Search for the cell housing the specified text and yield its (x, y) center coordinate. 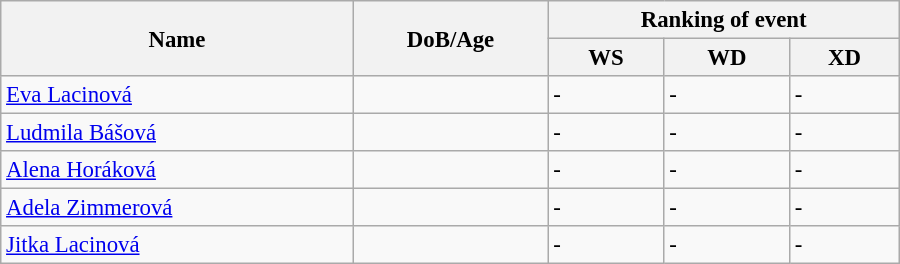
Ranking of event (724, 20)
Name (177, 38)
Eva Lacinová (177, 95)
Alena Horáková (177, 170)
WS (606, 58)
XD (845, 58)
Adela Zimmerová (177, 208)
DoB/Age (450, 38)
Ludmila Bášová (177, 133)
WD (727, 58)
Jitka Lacinová (177, 245)
